Scan for the cell matching the given text and deliver its (x, y) coordinate at center. 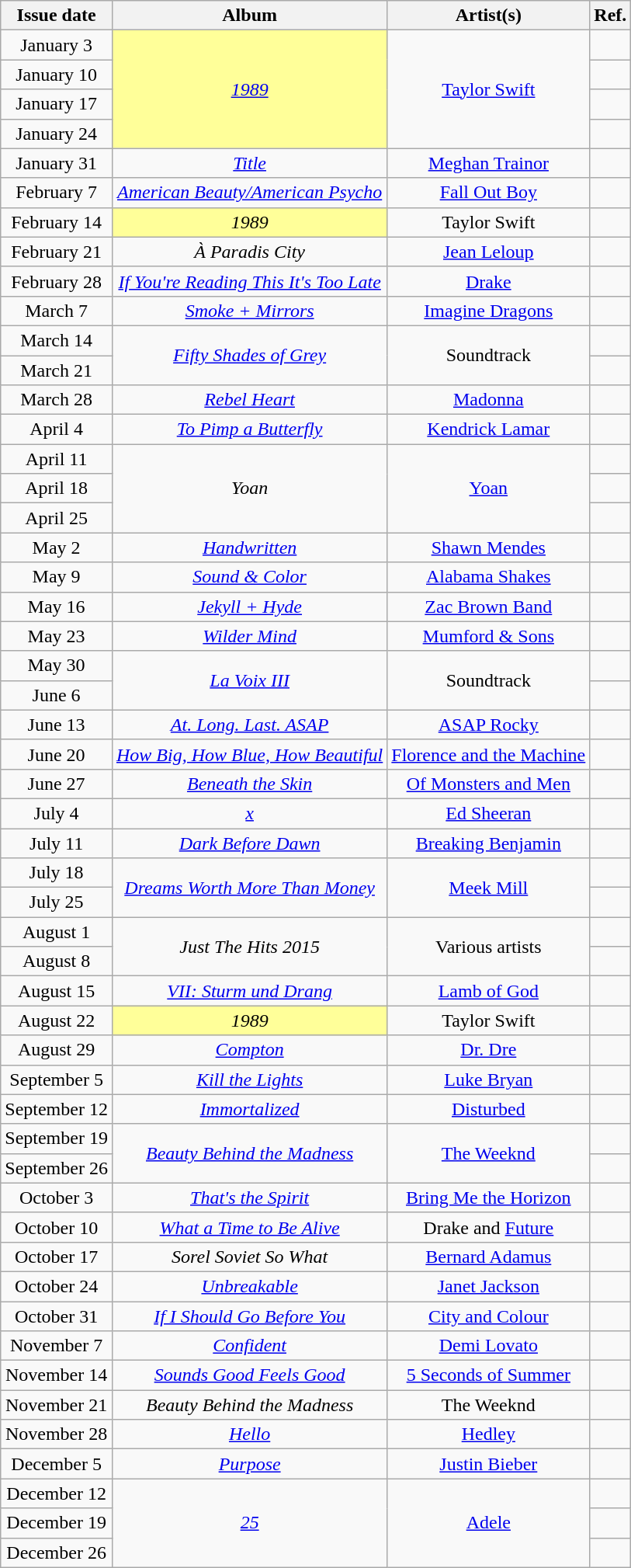
March 21 (57, 370)
Wilder Mind (249, 636)
November 14 (57, 1375)
Breaking Benjamin (489, 843)
Unbreakable (249, 1286)
Compton (249, 1050)
Smoke + Mirrors (249, 311)
5 Seconds of Summer (489, 1375)
That's the Spirit (249, 1198)
October 17 (57, 1257)
July 4 (57, 813)
How Big, How Blue, How Beautiful (249, 754)
Disturbed (489, 1109)
November 21 (57, 1405)
La Voix III (249, 680)
March 14 (57, 340)
Ed Sheeran (489, 813)
Meghan Trainor (489, 163)
December 5 (57, 1464)
x (249, 813)
February 14 (57, 222)
ASAP Rocky (489, 725)
June 6 (57, 695)
Drake and Future (489, 1227)
December 26 (57, 1552)
Confident (249, 1346)
VII: Sturm und Drang (249, 991)
Album (249, 16)
If You're Reading This It's Too Late (249, 281)
Immortalized (249, 1109)
June 13 (57, 725)
Fifty Shades of Grey (249, 355)
January 24 (57, 134)
February 21 (57, 252)
October 24 (57, 1286)
June 27 (57, 784)
Purpose (249, 1464)
Handwritten (249, 548)
April 11 (57, 459)
August 15 (57, 991)
January 31 (57, 163)
Jean Leloup (489, 252)
Ref. (610, 16)
Kill the Lights (249, 1080)
Beneath the Skin (249, 784)
December 19 (57, 1523)
À Paradis City (249, 252)
Adele (489, 1523)
October 31 (57, 1316)
25 (249, 1523)
Florence and the Machine (489, 754)
Shawn Mendes (489, 548)
August 1 (57, 932)
What a Time to Be Alive (249, 1227)
September 26 (57, 1168)
May 2 (57, 548)
Madonna (489, 400)
April 18 (57, 488)
Sorel Soviet So What (249, 1257)
October 3 (57, 1198)
Hello (249, 1434)
Title (249, 163)
July 18 (57, 873)
November 7 (57, 1346)
Various artists (489, 947)
Justin Bieber (489, 1464)
To Pimp a Butterfly (249, 429)
Janet Jackson (489, 1286)
Bring Me the Horizon (489, 1198)
Meek Mill (489, 888)
Luke Bryan (489, 1080)
December 12 (57, 1493)
Issue date (57, 16)
September 12 (57, 1109)
Sounds Good Feels Good (249, 1375)
Just The Hits 2015 (249, 947)
Mumford & Sons (489, 636)
July 25 (57, 902)
March 7 (57, 311)
March 28 (57, 400)
November 28 (57, 1434)
At. Long. Last. ASAP (249, 725)
February 7 (57, 193)
August 8 (57, 961)
August 22 (57, 1020)
October 10 (57, 1227)
Imagine Dragons (489, 311)
Drake (489, 281)
September 5 (57, 1080)
Hedley (489, 1434)
Rebel Heart (249, 400)
If I Should Go Before You (249, 1316)
Dark Before Dawn (249, 843)
May 9 (57, 577)
Alabama Shakes (489, 577)
August 29 (57, 1050)
Fall Out Boy (489, 193)
May 30 (57, 666)
April 25 (57, 518)
Bernard Adamus (489, 1257)
January 3 (57, 45)
Zac Brown Band (489, 607)
Jekyll + Hyde (249, 607)
Sound & Color (249, 577)
September 19 (57, 1139)
May 16 (57, 607)
Kendrick Lamar (489, 429)
City and Colour (489, 1316)
Dr. Dre (489, 1050)
Of Monsters and Men (489, 784)
June 20 (57, 754)
Lamb of God (489, 991)
July 11 (57, 843)
Dreams Worth More Than Money (249, 888)
January 10 (57, 75)
January 17 (57, 104)
February 28 (57, 281)
Artist(s) (489, 16)
American Beauty/American Psycho (249, 193)
May 23 (57, 636)
April 4 (57, 429)
Demi Lovato (489, 1346)
